Determine the (x, y) coordinate at the center of the cell enclosing the given text.  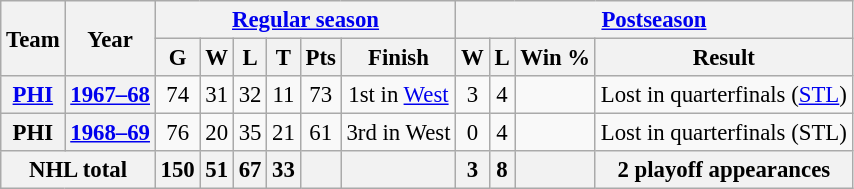
11 (284, 95)
31 (216, 95)
33 (284, 170)
51 (216, 170)
73 (320, 95)
G (178, 58)
Year (110, 38)
Pts (320, 58)
8 (502, 170)
1st in West (398, 95)
Postseason (654, 20)
32 (250, 95)
150 (178, 170)
76 (178, 133)
35 (250, 133)
1967–68 (110, 95)
Finish (398, 58)
20 (216, 133)
2 playoff appearances (724, 170)
Win % (555, 58)
74 (178, 95)
T (284, 58)
1968–69 (110, 133)
Team (33, 38)
3rd in West (398, 133)
21 (284, 133)
Result (724, 58)
Regular season (306, 20)
0 (472, 133)
NHL total (78, 170)
67 (250, 170)
61 (320, 133)
